Output the [x, y] coordinate of the center of the cell containing the given text.  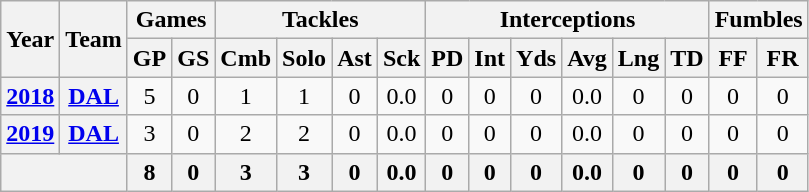
Avg [588, 58]
2019 [30, 134]
TD [687, 58]
Interceptions [568, 20]
Sck [401, 58]
Cmb [246, 58]
FF [733, 58]
Tackles [320, 20]
8 [149, 172]
Team [94, 39]
Year [30, 39]
Int [490, 58]
Ast [355, 58]
Games [170, 20]
Solo [304, 58]
GS [194, 58]
2018 [30, 96]
Yds [536, 58]
FR [782, 58]
PD [448, 58]
GP [149, 58]
Fumbles [758, 20]
Lng [638, 58]
5 [149, 96]
